Return [X, Y] of the center of cell containing provided text 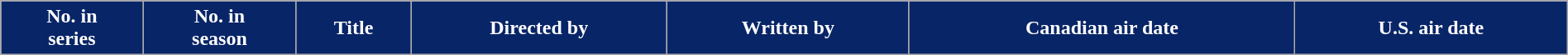
Title [354, 28]
Written by [787, 28]
U.S. air date [1431, 28]
No. inseason [220, 28]
Canadian air date [1102, 28]
Directed by [539, 28]
No. inseries [72, 28]
